Capture the cell that displays the provided text and extract its (x, y) central coordinate. 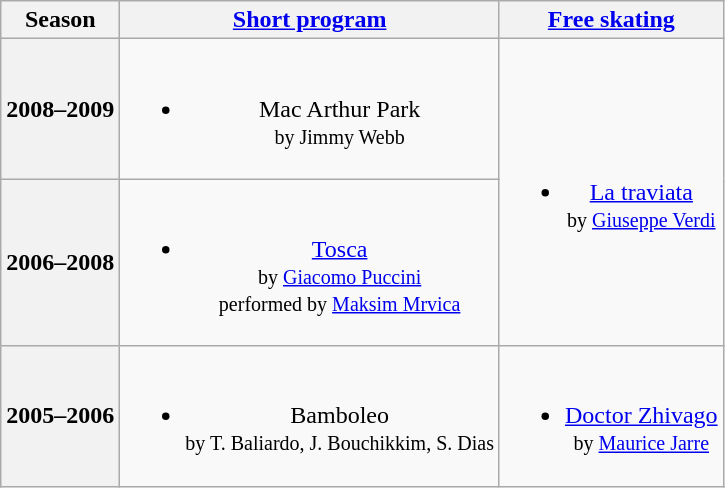
2008–2009 (60, 109)
Season (60, 20)
Tosca by Giacomo Puccini performed by Maksim Mrvica (310, 262)
2006–2008 (60, 262)
La traviata by Giuseppe Verdi (611, 192)
Bamboleo by T. Baliardo, J. Bouchikkim, S. Dias (310, 416)
Short program (310, 20)
2005–2006 (60, 416)
Doctor Zhivago by Maurice Jarre (611, 416)
Mac Arthur Park by Jimmy Webb (310, 109)
Free skating (611, 20)
